Provide the [X, Y] coordinate of the cell's center where the given text is located.  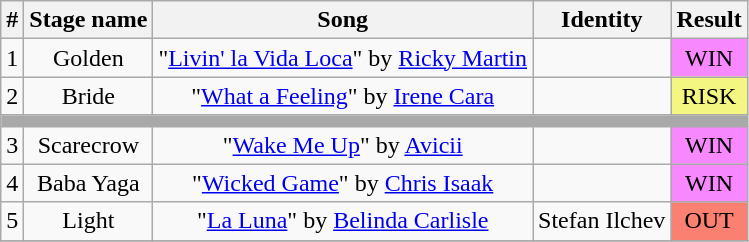
Song [343, 20]
OUT [709, 221]
Result [709, 20]
Stefan Ilchev [602, 221]
"La Luna" by Belinda Carlisle [343, 221]
"What a Feeling" by Irene Cara [343, 96]
4 [12, 183]
Identity [602, 20]
Light [88, 221]
1 [12, 58]
Bride [88, 96]
Golden [88, 58]
"Livin' la Vida Loca" by Ricky Martin [343, 58]
3 [12, 145]
Baba Yaga [88, 183]
5 [12, 221]
"Wake Me Up" by Avicii [343, 145]
# [12, 20]
"Wicked Game" by Chris Isaak [343, 183]
Scarecrow [88, 145]
2 [12, 96]
RISK [709, 96]
Stage name [88, 20]
